Return [x, y] of the center of cell containing provided text 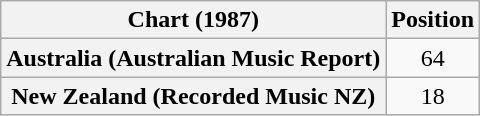
Position [433, 20]
New Zealand (Recorded Music NZ) [194, 96]
64 [433, 58]
18 [433, 96]
Australia (Australian Music Report) [194, 58]
Chart (1987) [194, 20]
